Scan for the cell matching the given text and deliver its [X, Y] coordinate at center. 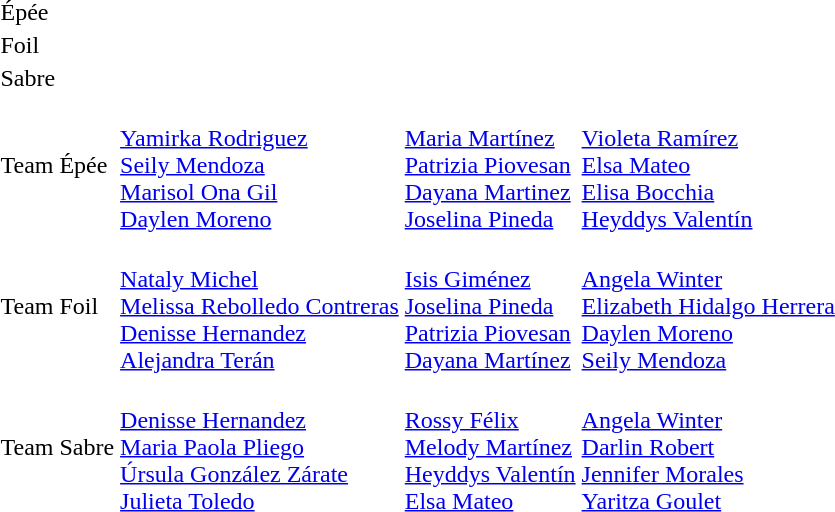
Yamirka RodriguezSeily MendozaMarisol Ona GilDaylen Moreno [260, 165]
Nataly MichelMelissa Rebolledo ContrerasDenisse HernandezAlejandra Terán [260, 306]
Isis GiménezJoselina PinedaPatrizia PiovesanDayana Martínez [490, 306]
Maria MartínezPatrizia PiovesanDayana MartinezJoselina Pineda [490, 165]
